Determine the [X, Y] coordinate at the center of the cell enclosing the given text.  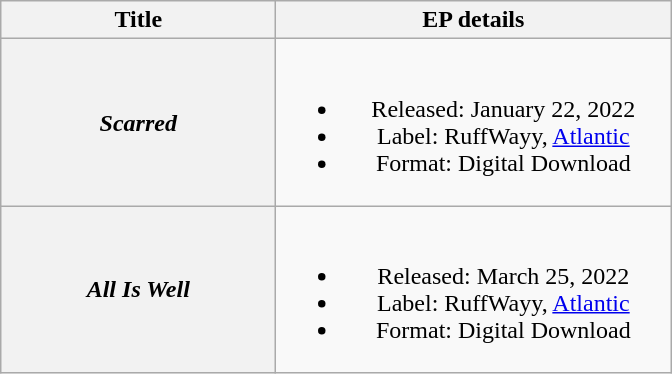
Title [138, 20]
EP details [474, 20]
Released: January 22, 2022Label: RuffWayy, AtlanticFormat: Digital Download [474, 122]
Released: March 25, 2022Label: RuffWayy, AtlanticFormat: Digital Download [474, 290]
Scarred [138, 122]
All Is Well [138, 290]
